Return the (X, Y) coordinate for the center point of the cell that contains the specified text.  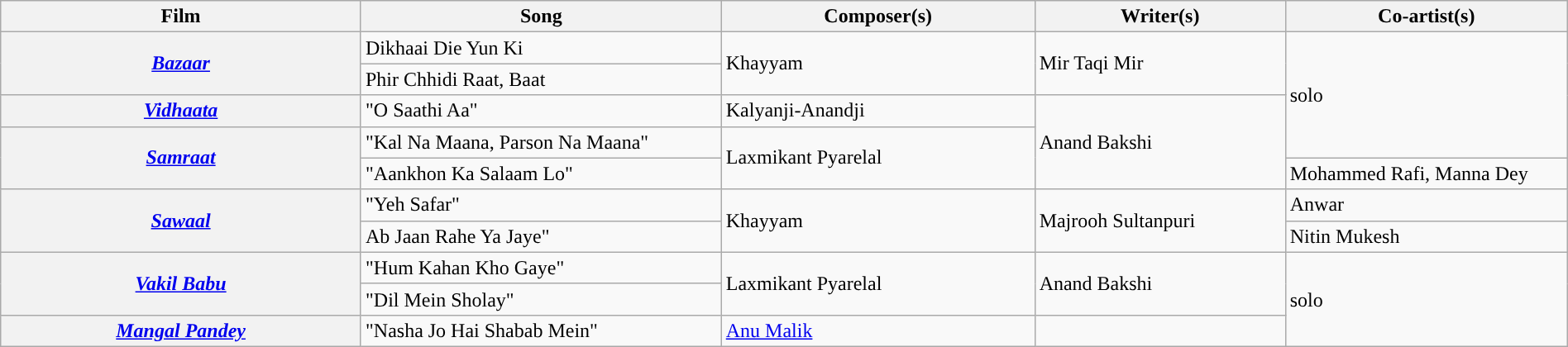
Co-artist(s) (1426, 17)
Mohammed Rafi, Manna Dey (1426, 173)
Writer(s) (1159, 17)
"Nasha Jo Hai Shabab Mein" (541, 330)
Mir Taqi Mir (1159, 64)
"Kal Na Maana, Parson Na Maana" (541, 142)
Vakil Babu (181, 283)
Dikhaai Die Yun Ki (541, 48)
Sawaal (181, 221)
Mangal Pandey (181, 330)
"O Saathi Aa" (541, 111)
Samraat (181, 158)
Phir Chhidi Raat, Baat (541, 79)
Bazaar (181, 64)
Anu Malik (878, 330)
Ab Jaan Rahe Ya Jaye" (541, 236)
Kalyanji-Anandji (878, 111)
Composer(s) (878, 17)
Film (181, 17)
"Dil Mein Sholay" (541, 299)
Nitin Mukesh (1426, 236)
Song (541, 17)
Vidhaata (181, 111)
Anwar (1426, 205)
"Yeh Safar" (541, 205)
"Hum Kahan Kho Gaye" (541, 268)
"Aankhon Ka Salaam Lo" (541, 173)
Majrooh Sultanpuri (1159, 221)
